Search for the cell housing the specified text and yield its [X, Y] center coordinate. 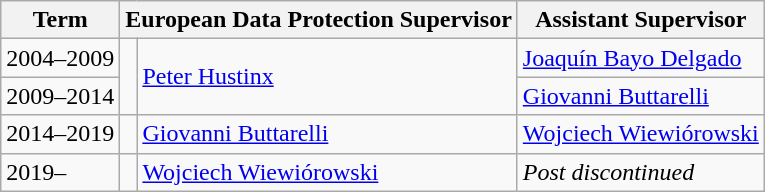
2009–2014 [60, 96]
2014–2019 [60, 134]
Term [60, 20]
Joaquín Bayo Delgado [640, 58]
Assistant Supervisor [640, 20]
Peter Hustinx [327, 77]
Post discontinued [640, 172]
2019– [60, 172]
European Data Protection Supervisor [319, 20]
2004–2009 [60, 58]
